Return the (X, Y) coordinate for the center point of the cell that contains the specified text.  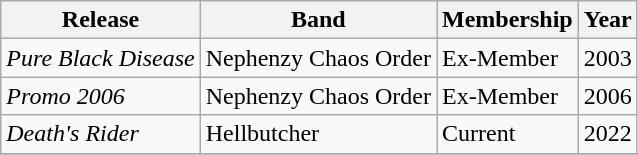
Current (508, 134)
Release (100, 20)
2022 (608, 134)
2003 (608, 58)
Membership (508, 20)
2006 (608, 96)
Pure Black Disease (100, 58)
Death's Rider (100, 134)
Band (318, 20)
Promo 2006 (100, 96)
Year (608, 20)
Hellbutcher (318, 134)
